From the cell containing the given text, extract its center point as (x, y) coordinate. 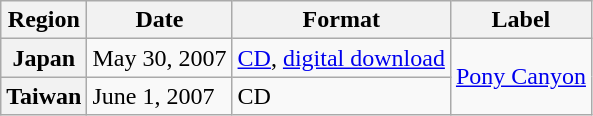
May 30, 2007 (160, 58)
Region (44, 20)
Pony Canyon (520, 77)
CD, digital download (341, 58)
Label (520, 20)
Taiwan (44, 96)
June 1, 2007 (160, 96)
Japan (44, 58)
Format (341, 20)
Date (160, 20)
CD (341, 96)
